Locate the cell with the specified text and output its [x, y] center coordinate. 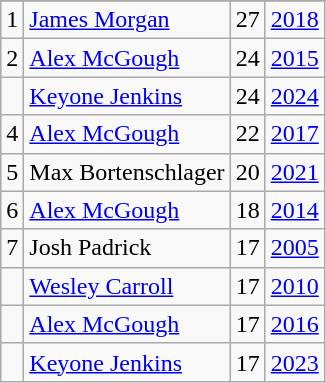
2010 [294, 286]
2 [12, 58]
2005 [294, 248]
18 [248, 210]
2024 [294, 96]
2017 [294, 134]
James Morgan [127, 20]
6 [12, 210]
2016 [294, 324]
Wesley Carroll [127, 286]
1 [12, 20]
4 [12, 134]
20 [248, 172]
2021 [294, 172]
5 [12, 172]
Josh Padrick [127, 248]
7 [12, 248]
2015 [294, 58]
2018 [294, 20]
22 [248, 134]
2023 [294, 362]
Max Bortenschlager [127, 172]
2014 [294, 210]
27 [248, 20]
